Locate the cell with the specified text and output its [X, Y] center coordinate. 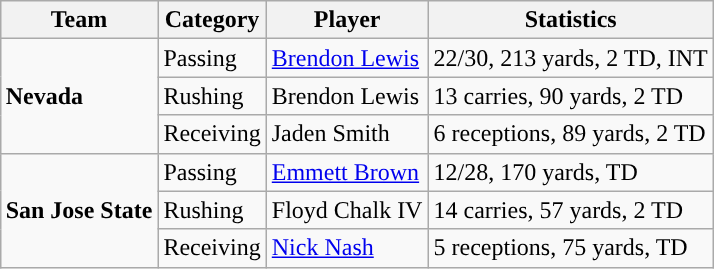
San Jose State [79, 210]
Category [212, 20]
13 carries, 90 yards, 2 TD [570, 96]
12/28, 170 yards, TD [570, 172]
Nick Nash [347, 248]
Jaden Smith [347, 134]
Floyd Chalk IV [347, 210]
6 receptions, 89 yards, 2 TD [570, 134]
14 carries, 57 yards, 2 TD [570, 210]
22/30, 213 yards, 2 TD, INT [570, 58]
Team [79, 20]
Statistics [570, 20]
5 receptions, 75 yards, TD [570, 248]
Player [347, 20]
Emmett Brown [347, 172]
Nevada [79, 96]
